Identify which cell holds the provided text, then report its (x, y) central coordinate. 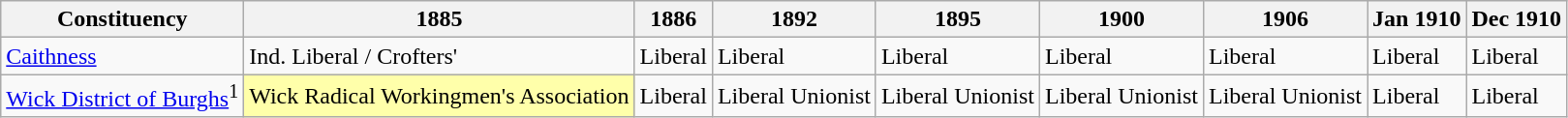
1900 (1122, 19)
Jan 1910 (1417, 19)
Ind. Liberal / Crofters' (440, 56)
1906 (1284, 19)
Caithness (122, 56)
Dec 1910 (1517, 19)
1886 (673, 19)
Constituency (122, 19)
1895 (957, 19)
1892 (794, 19)
Wick District of Burghs1 (122, 97)
Wick Radical Workingmen's Association (440, 97)
1885 (440, 19)
